Locate the cell with the specified text and output its [x, y] center coordinate. 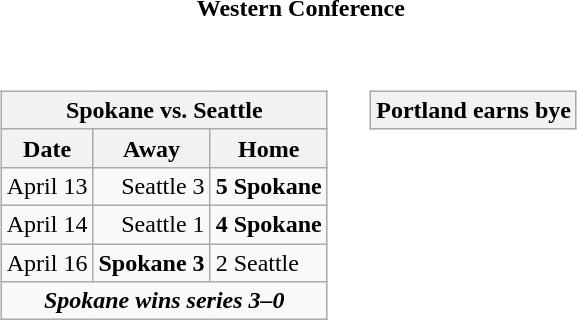
4 Spokane [268, 224]
Seattle 3 [152, 186]
April 16 [47, 263]
Away [152, 148]
2 Seattle [268, 263]
April 13 [47, 186]
Seattle 1 [152, 224]
Spokane 3 [152, 263]
Spokane wins series 3–0 [164, 301]
April 14 [47, 224]
Spokane vs. Seattle [164, 110]
Portland earns bye [474, 110]
Date [47, 148]
Home [268, 148]
5 Spokane [268, 186]
